Determine the [x, y] coordinate at the center of the cell enclosing the given text.  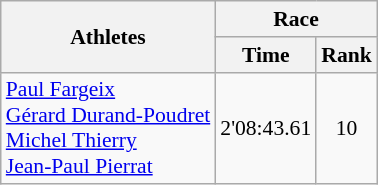
Paul FargeixGérard Durand-PoudretMichel ThierryJean-Paul Pierrat [108, 128]
Rank [346, 55]
Athletes [108, 36]
Race [296, 19]
10 [346, 128]
Time [266, 55]
2'08:43.61 [266, 128]
